Locate the cell with the specified text and output its (X, Y) center coordinate. 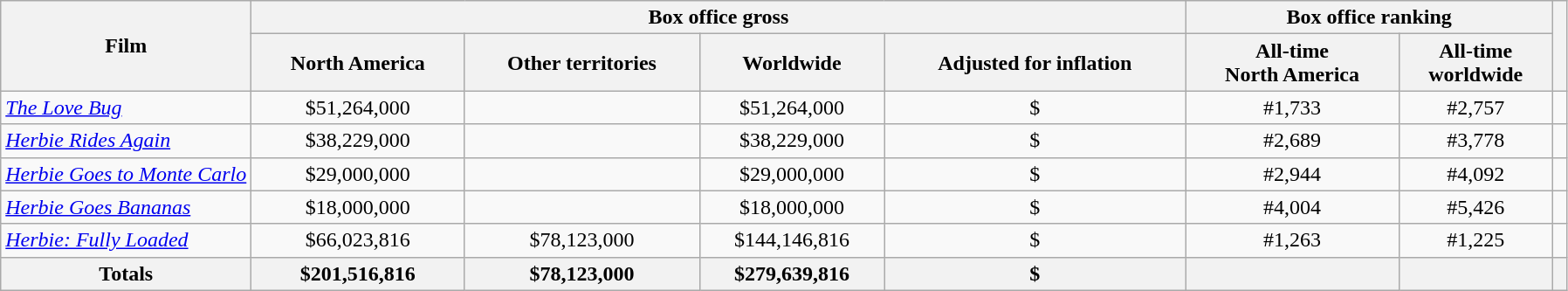
$201,516,816 (358, 274)
#2,757 (1475, 107)
#1,263 (1292, 240)
North America (358, 63)
#2,944 (1292, 174)
Box office ranking (1369, 17)
The Love Bug (126, 107)
#1,225 (1475, 240)
Worldwide (792, 63)
#2,689 (1292, 141)
#3,778 (1475, 141)
Herbie Goes Bananas (126, 207)
#5,426 (1475, 207)
Herbie: Fully Loaded (126, 240)
#4,004 (1292, 207)
$144,146,816 (792, 240)
Box office gross (719, 17)
Film (126, 45)
Herbie Goes to Monte Carlo (126, 174)
Totals (126, 274)
#1,733 (1292, 107)
$66,023,816 (358, 240)
All-time worldwide (1475, 63)
All-time North America (1292, 63)
Other territories (581, 63)
$279,639,816 (792, 274)
Adjusted for inflation (1035, 63)
#4,092 (1475, 174)
Herbie Rides Again (126, 141)
